Provide the (x, y) coordinate of the cell's center where the given text is located.  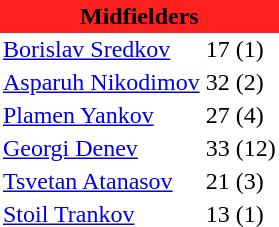
(4) (256, 116)
33 (218, 148)
Asparuh Nikodimov (102, 82)
27 (218, 116)
(3) (256, 182)
(1) (256, 50)
17 (218, 50)
Midfielders (140, 16)
32 (218, 82)
Georgi Denev (102, 148)
Plamen Yankov (102, 116)
21 (218, 182)
Borislav Sredkov (102, 50)
Tsvetan Atanasov (102, 182)
(2) (256, 82)
(12) (256, 148)
